Find where the given text appears and provide that cell's center as [x, y] coordinate. 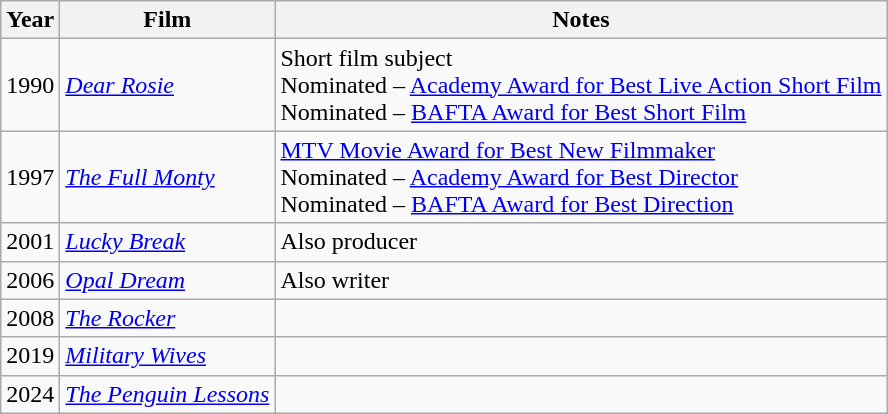
2024 [30, 394]
Short film subjectNominated – Academy Award for Best Live Action Short FilmNominated – BAFTA Award for Best Short Film [581, 85]
1990 [30, 85]
The Full Monty [168, 177]
The Rocker [168, 318]
Military Wives [168, 356]
2006 [30, 280]
The Penguin Lessons [168, 394]
Notes [581, 20]
MTV Movie Award for Best New FilmmakerNominated – Academy Award for Best DirectorNominated – BAFTA Award for Best Direction [581, 177]
Year [30, 20]
Also writer [581, 280]
1997 [30, 177]
Also producer [581, 242]
Dear Rosie [168, 85]
2008 [30, 318]
Film [168, 20]
2001 [30, 242]
2019 [30, 356]
Opal Dream [168, 280]
Lucky Break [168, 242]
